Detect which cell encompasses the target text, then output its (x, y) center coordinate. 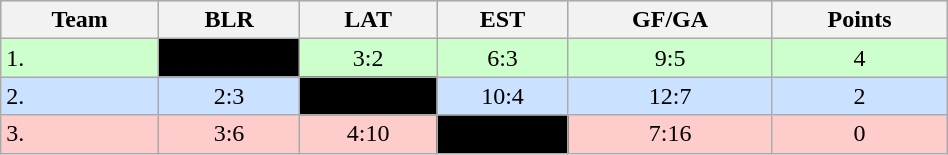
0 (860, 134)
3:6 (228, 134)
EST (503, 20)
GF/GA (670, 20)
6:3 (503, 58)
BLR (228, 20)
9:5 (670, 58)
2. (80, 96)
2 (860, 96)
1. (80, 58)
3. (80, 134)
4 (860, 58)
2:3 (228, 96)
10:4 (503, 96)
Team (80, 20)
7:16 (670, 134)
Points (860, 20)
12:7 (670, 96)
LAT (368, 20)
4:10 (368, 134)
3:2 (368, 58)
